Determine the [X, Y] coordinate at the center of the cell enclosing the given text.  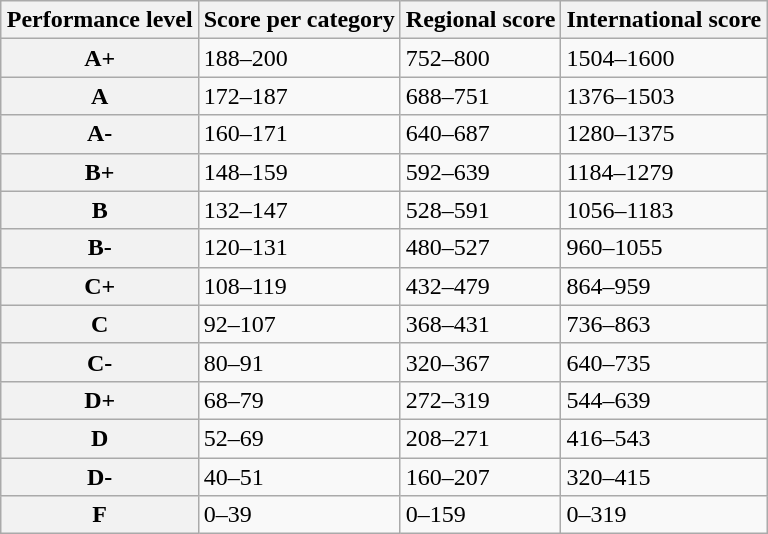
D- [100, 477]
160–207 [480, 477]
C [100, 324]
320–415 [664, 477]
92–107 [299, 324]
416–543 [664, 438]
864–959 [664, 286]
544–639 [664, 400]
960–1055 [664, 248]
432–479 [480, 286]
1280–1375 [664, 134]
736–863 [664, 324]
0–159 [480, 515]
640–735 [664, 362]
148–159 [299, 172]
688–751 [480, 96]
1376–1503 [664, 96]
International score [664, 20]
80–91 [299, 362]
52–69 [299, 438]
B+ [100, 172]
F [100, 515]
0–39 [299, 515]
480–527 [480, 248]
172–187 [299, 96]
1504–1600 [664, 58]
368–431 [480, 324]
320–367 [480, 362]
C- [100, 362]
Score per category [299, 20]
272–319 [480, 400]
208–271 [480, 438]
108–119 [299, 286]
592–639 [480, 172]
Regional score [480, 20]
A [100, 96]
132–147 [299, 210]
120–131 [299, 248]
160–171 [299, 134]
B- [100, 248]
528–591 [480, 210]
68–79 [299, 400]
188–200 [299, 58]
D [100, 438]
752–800 [480, 58]
1056–1183 [664, 210]
A+ [100, 58]
40–51 [299, 477]
Performance level [100, 20]
A- [100, 134]
640–687 [480, 134]
D+ [100, 400]
C+ [100, 286]
1184–1279 [664, 172]
0–319 [664, 515]
B [100, 210]
